From the cell containing the given text, extract its center point as (x, y) coordinate. 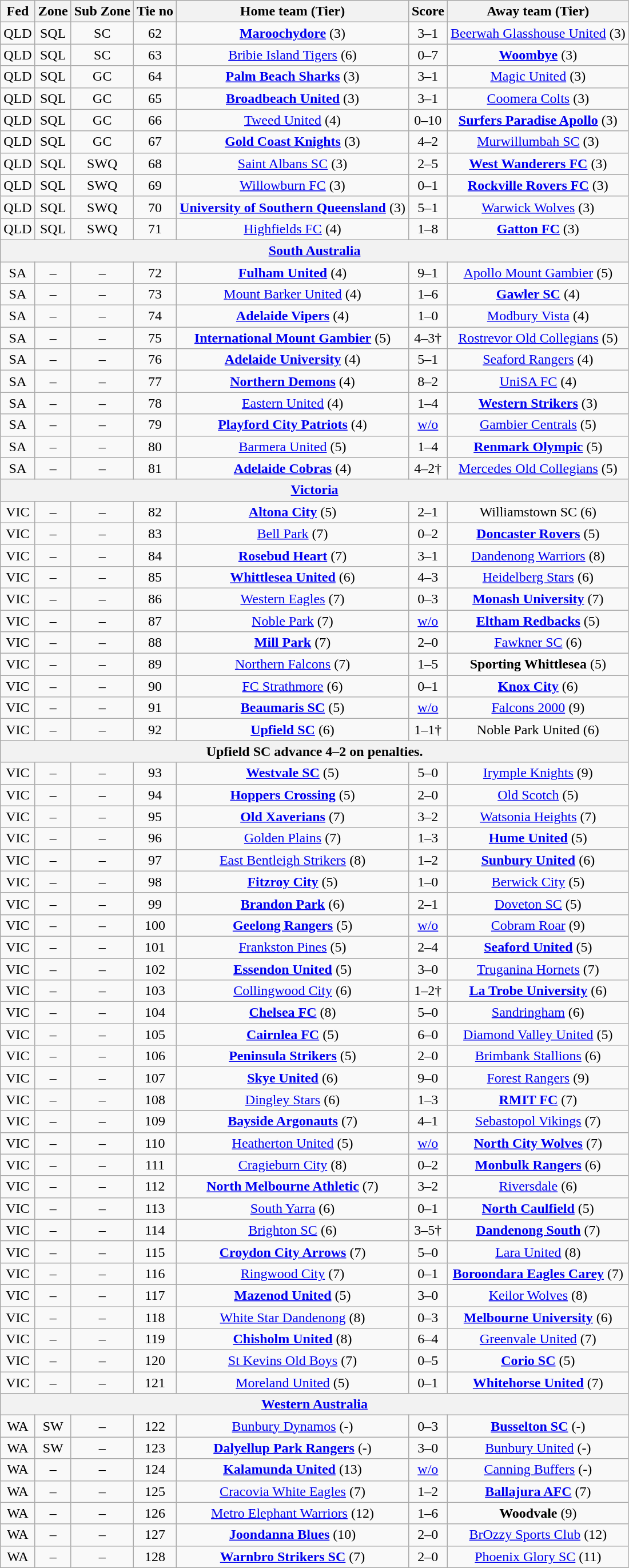
64 (154, 77)
2–5 (428, 164)
Woombye (3) (538, 55)
Gold Coast Knights (3) (293, 142)
Whitehorse United (7) (538, 1383)
Western Australia (314, 1404)
Northern Falcons (7) (293, 664)
Ringwood City (7) (293, 1273)
Willowburn FC (3) (293, 185)
Away team (Tier) (538, 11)
White Star Dandenong (8) (293, 1317)
2–4 (428, 947)
Tweed United (4) (293, 120)
Bunbury United (-) (538, 1448)
Cragieburn City (8) (293, 1165)
Doveton SC (5) (538, 904)
101 (154, 947)
Phoenix Glory SC (11) (538, 1557)
Noble Park United (6) (538, 730)
126 (154, 1513)
Playford City Patriots (4) (293, 425)
Woodvale (9) (538, 1513)
Moreland United (5) (293, 1383)
78 (154, 403)
Lara United (8) (538, 1252)
Beerwah Glasshouse United (3) (538, 33)
127 (154, 1535)
Fulham United (4) (293, 273)
106 (154, 1056)
124 (154, 1470)
79 (154, 425)
West Wanderers FC (3) (538, 164)
Coomera Colts (3) (538, 98)
9–1 (428, 273)
76 (154, 360)
St Kevins Old Boys (7) (293, 1361)
Highfields FC (4) (293, 229)
109 (154, 1121)
Broadbeach United (3) (293, 98)
Mercedes Old Collegians (5) (538, 468)
120 (154, 1361)
Seaford Rangers (4) (538, 360)
Rockville Rovers FC (3) (538, 185)
Dandenong South (7) (538, 1230)
90 (154, 686)
Busselton SC (-) (538, 1426)
122 (154, 1426)
102 (154, 969)
Warwick Wolves (3) (538, 207)
Victoria (314, 490)
South Yarra (6) (293, 1208)
95 (154, 817)
Adelaide Vipers (4) (293, 316)
Northern Demons (4) (293, 381)
Brighton SC (6) (293, 1230)
107 (154, 1078)
67 (154, 142)
66 (154, 120)
1–2† (428, 991)
82 (154, 512)
63 (154, 55)
0–10 (428, 120)
Western Strikers (3) (538, 403)
81 (154, 468)
Modbury Vista (4) (538, 316)
Fed (18, 11)
Murwillumbah SC (3) (538, 142)
Heidelberg Stars (6) (538, 577)
UniSA FC (4) (538, 381)
La Trobe University (6) (538, 991)
75 (154, 338)
Falcons 2000 (9) (538, 708)
Sporting Whittlesea (5) (538, 664)
123 (154, 1448)
Melbourne University (6) (538, 1317)
Surfers Paradise Apollo (3) (538, 120)
Monbulk Rangers (6) (538, 1165)
Sandringham (6) (538, 1013)
Maroochydore (3) (293, 33)
71 (154, 229)
88 (154, 643)
North Caulfield (5) (538, 1208)
Mazenod United (5) (293, 1295)
Truganina Hornets (7) (538, 969)
Knox City (6) (538, 686)
Williamstown SC (6) (538, 512)
Magic United (3) (538, 77)
68 (154, 164)
9–0 (428, 1078)
Watsonia Heights (7) (538, 817)
104 (154, 1013)
Chelsea FC (8) (293, 1013)
Boroondara Eagles Carey (7) (538, 1273)
72 (154, 273)
Bribie Island Tigers (6) (293, 55)
118 (154, 1317)
Sebastopol Vikings (7) (538, 1121)
93 (154, 773)
65 (154, 98)
74 (154, 316)
Sub Zone (102, 11)
6–0 (428, 1034)
85 (154, 577)
Old Scotch (5) (538, 795)
Skye United (6) (293, 1078)
Warnbro Strikers SC (7) (293, 1557)
Peninsula Strikers (5) (293, 1056)
Zone (53, 11)
Palm Beach Sharks (3) (293, 77)
111 (154, 1165)
4–3† (428, 338)
Dandenong Warriors (8) (538, 555)
Metro Elephant Warriors (12) (293, 1513)
125 (154, 1491)
3–5† (428, 1230)
Fitzroy City (5) (293, 882)
92 (154, 730)
Cobram Roar (9) (538, 925)
Beaumaris SC (5) (293, 708)
91 (154, 708)
University of Southern Queensland (3) (293, 207)
73 (154, 295)
89 (154, 664)
100 (154, 925)
Dingley Stars (6) (293, 1100)
117 (154, 1295)
Bayside Argonauts (7) (293, 1121)
Bell Park (7) (293, 534)
Score (428, 11)
Barmera United (5) (293, 447)
Noble Park (7) (293, 620)
Fawkner SC (6) (538, 643)
0–5 (428, 1361)
69 (154, 185)
114 (154, 1230)
1–5 (428, 664)
Monash University (7) (538, 599)
108 (154, 1100)
Riversdale (6) (538, 1187)
80 (154, 447)
Irymple Knights (9) (538, 773)
Kalamunda United (13) (293, 1470)
6–4 (428, 1339)
Eastern United (4) (293, 403)
112 (154, 1187)
North Melbourne Athletic (7) (293, 1187)
62 (154, 33)
Renmark Olympic (5) (538, 447)
Ballajura AFC (7) (538, 1491)
Rostrevor Old Collegians (5) (538, 338)
98 (154, 882)
Mount Barker United (4) (293, 295)
103 (154, 991)
97 (154, 860)
Golden Plains (7) (293, 838)
4–2† (428, 468)
Brandon Park (6) (293, 904)
8–2 (428, 381)
94 (154, 795)
Hoppers Crossing (5) (293, 795)
Saint Albans SC (3) (293, 164)
Mill Park (7) (293, 643)
Home team (Tier) (293, 11)
1–8 (428, 229)
Bunbury Dynamos (-) (293, 1426)
Apollo Mount Gambier (5) (538, 273)
Westvale SC (5) (293, 773)
South Australia (314, 250)
87 (154, 620)
128 (154, 1557)
110 (154, 1143)
1–1† (428, 730)
FC Strathmore (6) (293, 686)
Rosebud Heart (7) (293, 555)
113 (154, 1208)
119 (154, 1339)
Forest Rangers (9) (538, 1078)
Hume United (5) (538, 838)
105 (154, 1034)
Seaford United (5) (538, 947)
Brimbank Stallions (6) (538, 1056)
Collingwood City (6) (293, 991)
Greenvale United (7) (538, 1339)
Cracovia White Eagles (7) (293, 1491)
99 (154, 904)
0–7 (428, 55)
84 (154, 555)
Chisholm United (8) (293, 1339)
Gawler SC (4) (538, 295)
Frankston Pines (5) (293, 947)
Whittlesea United (6) (293, 577)
Sunbury United (6) (538, 860)
Geelong Rangers (5) (293, 925)
83 (154, 534)
4–2 (428, 142)
4–1 (428, 1121)
Essendon United (5) (293, 969)
116 (154, 1273)
Keilor Wolves (8) (538, 1295)
Croydon City Arrows (7) (293, 1252)
Western Eagles (7) (293, 599)
RMIT FC (7) (538, 1100)
Altona City (5) (293, 512)
70 (154, 207)
Adelaide University (4) (293, 360)
121 (154, 1383)
Old Xaverians (7) (293, 817)
Gatton FC (3) (538, 229)
Heatherton United (5) (293, 1143)
Corio SC (5) (538, 1361)
North City Wolves (7) (538, 1143)
East Bentleigh Strikers (8) (293, 860)
Gambier Centrals (5) (538, 425)
Doncaster Rovers (5) (538, 534)
BrOzzy Sports Club (12) (538, 1535)
Upfield SC advance 4–2 on penalties. (314, 751)
Upfield SC (6) (293, 730)
4–3 (428, 577)
International Mount Gambier (5) (293, 338)
Dalyellup Park Rangers (-) (293, 1448)
Berwick City (5) (538, 882)
96 (154, 838)
Adelaide Cobras (4) (293, 468)
Canning Buffers (-) (538, 1470)
Eltham Redbacks (5) (538, 620)
Tie no (154, 11)
Joondanna Blues (10) (293, 1535)
77 (154, 381)
86 (154, 599)
Diamond Valley United (5) (538, 1034)
Cairnlea FC (5) (293, 1034)
115 (154, 1252)
